Pinpoint the cell where the given text exists, returning its (X, Y) midpoint coordinate. 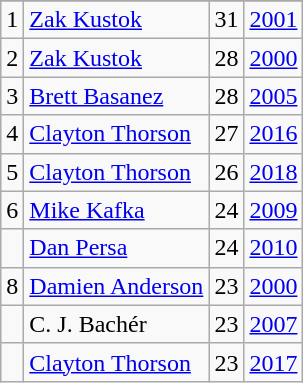
2001 (274, 20)
Brett Basanez (116, 96)
2 (12, 58)
2010 (274, 248)
Dan Persa (116, 248)
2007 (274, 324)
27 (226, 134)
2009 (274, 210)
6 (12, 210)
2017 (274, 362)
2005 (274, 96)
26 (226, 172)
2018 (274, 172)
5 (12, 172)
4 (12, 134)
C. J. Bachér (116, 324)
Damien Anderson (116, 286)
3 (12, 96)
1 (12, 20)
31 (226, 20)
8 (12, 286)
2016 (274, 134)
Mike Kafka (116, 210)
